Output the (X, Y) coordinate of the center of the cell containing the given text.  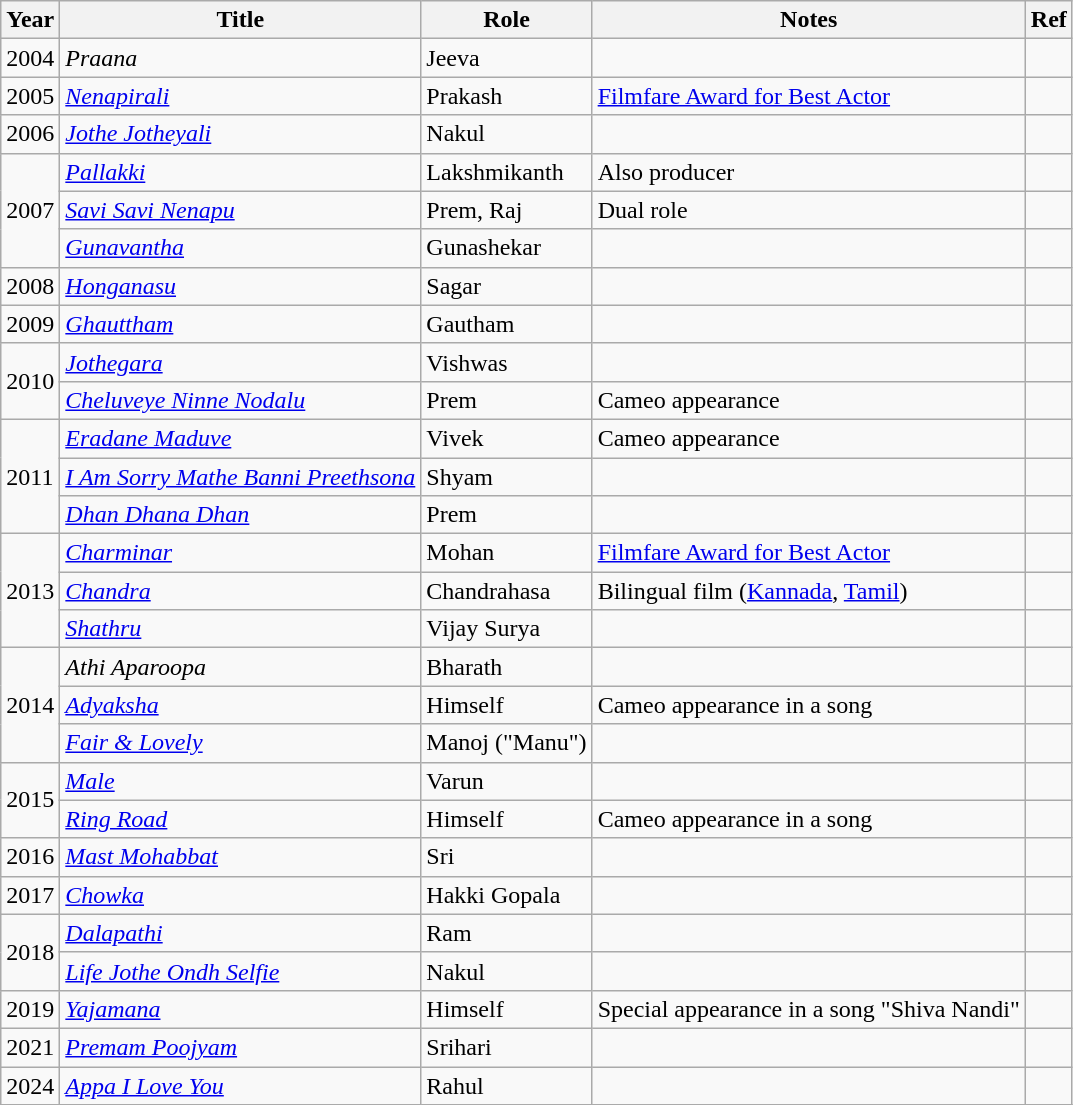
Manoj ("Manu") (506, 743)
Ghauttham (240, 324)
Bharath (506, 667)
Lakshmikanth (506, 172)
Adyaksha (240, 705)
I Am Sorry Mathe Banni Preethsona (240, 477)
2017 (30, 895)
Mast Mohabbat (240, 857)
Role (506, 20)
2005 (30, 96)
Chandrahasa (506, 591)
Sagar (506, 286)
Year (30, 20)
Also producer (808, 172)
2006 (30, 134)
Dual role (808, 210)
Nenapirali (240, 96)
2015 (30, 800)
Ring Road (240, 819)
Ram (506, 933)
Chandra (240, 591)
Notes (808, 20)
Title (240, 20)
Gunashekar (506, 248)
2021 (30, 1047)
Rahul (506, 1085)
Athi Aparoopa (240, 667)
Dhan Dhana Dhan (240, 515)
2013 (30, 591)
Jothe Jotheyali (240, 134)
Savi Savi Nenapu (240, 210)
2007 (30, 210)
Cheluveye Ninne Nodalu (240, 400)
Ref (1048, 20)
Vishwas (506, 362)
Eradane Maduve (240, 438)
2008 (30, 286)
Varun (506, 781)
Premam Poojyam (240, 1047)
2014 (30, 705)
Jothegara (240, 362)
2018 (30, 952)
Life Jothe Ondh Selfie (240, 971)
Pallakki (240, 172)
Male (240, 781)
Hakki Gopala (506, 895)
Prakash (506, 96)
Vivek (506, 438)
Dalapathi (240, 933)
Special appearance in a song "Shiva Nandi" (808, 1009)
Gautham (506, 324)
2010 (30, 381)
Mohan (506, 553)
Fair & Lovely (240, 743)
Charminar (240, 553)
Appa I Love You (240, 1085)
Prem, Raj (506, 210)
2019 (30, 1009)
Bilingual film (Kannada, Tamil) (808, 591)
Sri (506, 857)
Chowka (240, 895)
Shyam (506, 477)
2024 (30, 1085)
Jeeva (506, 58)
Vijay Surya (506, 629)
Honganasu (240, 286)
Srihari (506, 1047)
Gunavantha (240, 248)
2004 (30, 58)
Praana (240, 58)
2011 (30, 476)
2016 (30, 857)
2009 (30, 324)
Yajamana (240, 1009)
Shathru (240, 629)
